For the text-containing cell, return its midpoint in (X, Y) coordinate format. 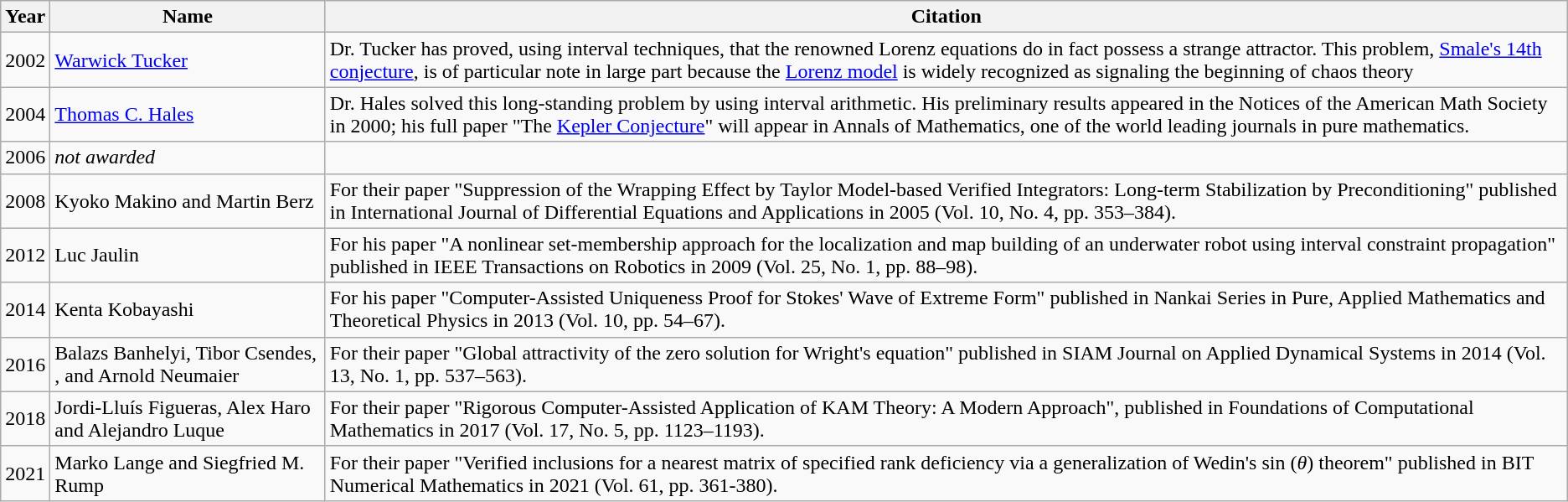
Thomas C. Hales (188, 114)
Name (188, 17)
2004 (25, 114)
Luc Jaulin (188, 255)
Jordi-Lluís Figueras, Alex Haro and Alejandro Luque (188, 419)
Kyoko Makino and Martin Berz (188, 201)
Year (25, 17)
not awarded (188, 158)
2021 (25, 473)
Marko Lange and Siegfried M. Rump (188, 473)
Balazs Banhelyi, Tibor Csendes, , and Arnold Neumaier (188, 364)
2008 (25, 201)
2002 (25, 60)
Kenta Kobayashi (188, 310)
2012 (25, 255)
2006 (25, 158)
Citation (946, 17)
2016 (25, 364)
Warwick Tucker (188, 60)
2018 (25, 419)
2014 (25, 310)
